Provide the [X, Y] coordinate of the cell's center where the given text is located.  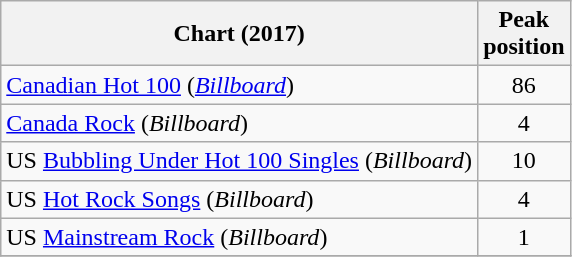
Peakposition [524, 34]
10 [524, 161]
US Hot Rock Songs (Billboard) [240, 199]
US Mainstream Rock (Billboard) [240, 237]
Chart (2017) [240, 34]
US Bubbling Under Hot 100 Singles (Billboard) [240, 161]
Canada Rock (Billboard) [240, 123]
86 [524, 85]
Canadian Hot 100 (Billboard) [240, 85]
1 [524, 237]
